Detect which cell encompasses the target text, then output its [X, Y] center coordinate. 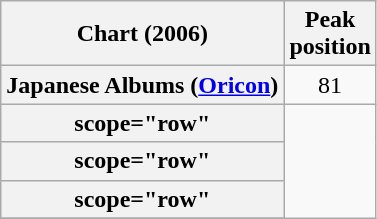
Chart (2006) [142, 34]
Japanese Albums (Oricon) [142, 85]
81 [330, 85]
Peakposition [330, 34]
